Return the (x, y) coordinate for the center point of the cell that contains the specified text.  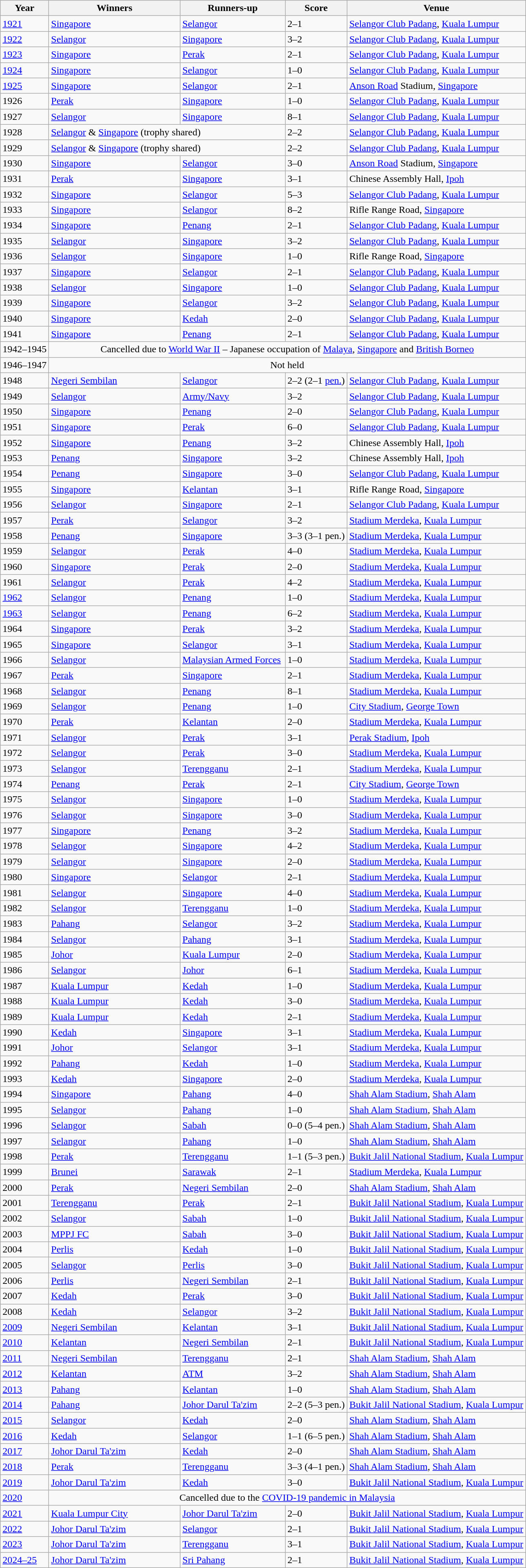
1953 (24, 458)
Perak Stadium, Ipoh (436, 738)
1992 (24, 1063)
6–0 (316, 427)
1988 (24, 1001)
ATM (233, 1374)
1991 (24, 1048)
2006 (24, 1281)
1994 (24, 1094)
1948 (24, 380)
2013 (24, 1389)
1936 (24, 256)
1942–1945 (24, 349)
1932 (24, 194)
1921 (24, 24)
2019 (24, 1482)
0–0 (5–4 pen.) (316, 1125)
1946–1947 (24, 365)
1984 (24, 939)
1940 (24, 318)
1938 (24, 287)
1990 (24, 1032)
1961 (24, 582)
1935 (24, 241)
2023 (24, 1544)
1939 (24, 303)
6–2 (316, 613)
1960 (24, 567)
1934 (24, 225)
2009 (24, 1327)
1968 (24, 691)
1970 (24, 722)
6–1 (316, 970)
2004 (24, 1250)
2018 (24, 1467)
2016 (24, 1435)
1922 (24, 39)
2015 (24, 1420)
1954 (24, 474)
1923 (24, 55)
2002 (24, 1219)
1–1 (6–5 pen.) (316, 1435)
1973 (24, 769)
2021 (24, 1513)
1930 (24, 163)
1963 (24, 613)
1966 (24, 660)
2012 (24, 1374)
2001 (24, 1203)
1993 (24, 1079)
2000 (24, 1188)
1931 (24, 179)
1998 (24, 1156)
1927 (24, 117)
1985 (24, 955)
Kuala Lumpur City (115, 1513)
1933 (24, 210)
5–3 (316, 194)
Cancelled due to the COVID-19 pandemic in Malaysia (287, 1498)
1949 (24, 396)
1964 (24, 629)
Score (316, 8)
1955 (24, 489)
1965 (24, 644)
Malaysian Armed Forces (233, 660)
1981 (24, 892)
8–2 (316, 210)
MPPJ FC (115, 1234)
1980 (24, 877)
2010 (24, 1343)
1974 (24, 784)
1999 (24, 1172)
1926 (24, 101)
1995 (24, 1110)
2022 (24, 1529)
1937 (24, 272)
1971 (24, 738)
2–2 (2–1 pen.) (316, 380)
1996 (24, 1125)
Army/Navy (233, 396)
1929 (24, 148)
Cancelled due to World War II – Japanese occupation of Malaya, Singapore and British Borneo (287, 349)
2007 (24, 1296)
1959 (24, 551)
2017 (24, 1451)
2008 (24, 1312)
Venue (436, 8)
Brunei (115, 1172)
1987 (24, 986)
2020 (24, 1498)
Sarawak (233, 1172)
1986 (24, 970)
1951 (24, 427)
1972 (24, 753)
1978 (24, 846)
1952 (24, 442)
3–3 (3–1 pen.) (316, 536)
2003 (24, 1234)
1958 (24, 536)
3–3 (4–1 pen.) (316, 1467)
Winners (115, 8)
1928 (24, 132)
1989 (24, 1017)
1977 (24, 830)
Sri Pahang (233, 1560)
Not held (287, 365)
2011 (24, 1358)
1925 (24, 86)
1982 (24, 908)
1979 (24, 861)
1997 (24, 1141)
2024–25 (24, 1560)
2014 (24, 1405)
1950 (24, 411)
1957 (24, 520)
1962 (24, 598)
2005 (24, 1265)
2–2 (5–3 pen.) (316, 1405)
1–1 (5–3 pen.) (316, 1156)
1941 (24, 334)
1956 (24, 505)
1975 (24, 799)
1967 (24, 675)
1969 (24, 707)
1983 (24, 923)
1924 (24, 70)
Runners-up (233, 8)
Year (24, 8)
1976 (24, 815)
